Return [X, Y] of the center of cell containing provided text 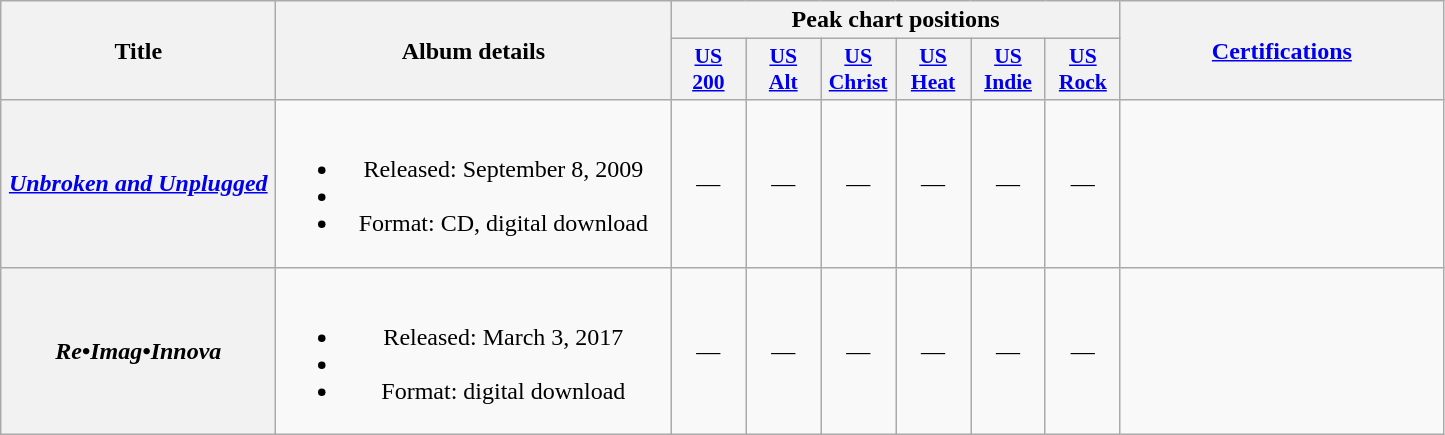
USIndie [1008, 70]
USChrist [858, 70]
Unbroken and Unplugged [138, 184]
Re•Imag•Innova [138, 350]
USRock [1082, 70]
Album details [474, 50]
USAlt [784, 70]
US200 [708, 70]
Peak chart positions [896, 20]
Released: September 8, 2009Format: CD, digital download [474, 184]
USHeat [934, 70]
Title [138, 50]
Released: March 3, 2017Format: digital download [474, 350]
Certifications [1282, 50]
